Pinpoint the cell where the given text exists, returning its (x, y) midpoint coordinate. 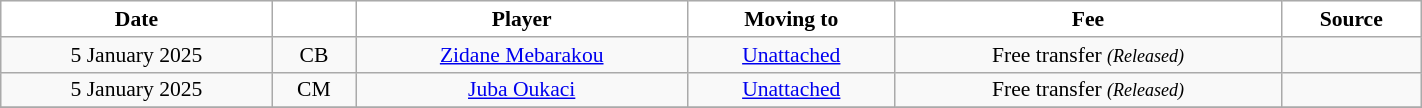
Juba Oukaci (522, 90)
Fee (1088, 19)
Zidane Mebarakou (522, 55)
Date (136, 19)
CB (314, 55)
Moving to (792, 19)
CM (314, 90)
Source (1351, 19)
Player (522, 19)
